Find where the given text appears and provide that cell's center as [X, Y] coordinate. 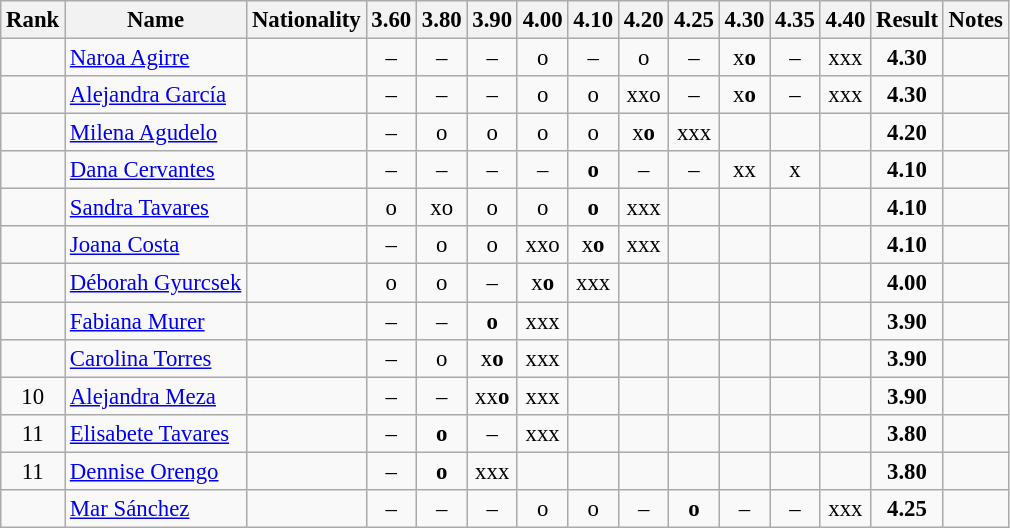
3.60 [391, 20]
Result [908, 20]
Fabiana Murer [156, 321]
Name [156, 20]
4.35 [795, 20]
x [795, 170]
Alejandra Meza [156, 396]
10 [33, 396]
Dennise Orengo [156, 471]
Joana Costa [156, 245]
Alejandra García [156, 95]
4.40 [845, 20]
Elisabete Tavares [156, 433]
Déborah Gyurcsek [156, 283]
Nationality [306, 20]
Mar Sánchez [156, 509]
Dana Cervantes [156, 170]
Sandra Tavares [156, 208]
Notes [976, 20]
Naroa Agirre [156, 58]
xx [744, 170]
Rank [33, 20]
Milena Agudelo [156, 133]
Carolina Torres [156, 358]
